Find where the given text appears and provide that cell's center as [X, Y] coordinate. 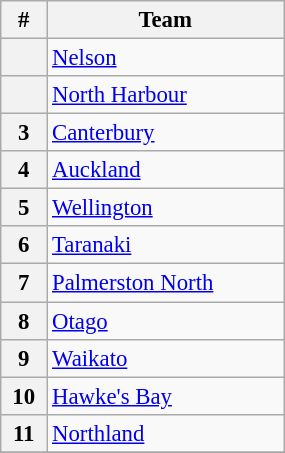
4 [24, 170]
Canterbury [166, 133]
Northland [166, 433]
# [24, 20]
11 [24, 433]
Taranaki [166, 245]
Hawke's Bay [166, 396]
10 [24, 396]
5 [24, 208]
9 [24, 358]
3 [24, 133]
Wellington [166, 208]
Auckland [166, 170]
Otago [166, 321]
8 [24, 321]
7 [24, 283]
Nelson [166, 58]
Team [166, 20]
Waikato [166, 358]
North Harbour [166, 95]
Palmerston North [166, 283]
6 [24, 245]
